Locate the cell with the specified text and output its (x, y) center coordinate. 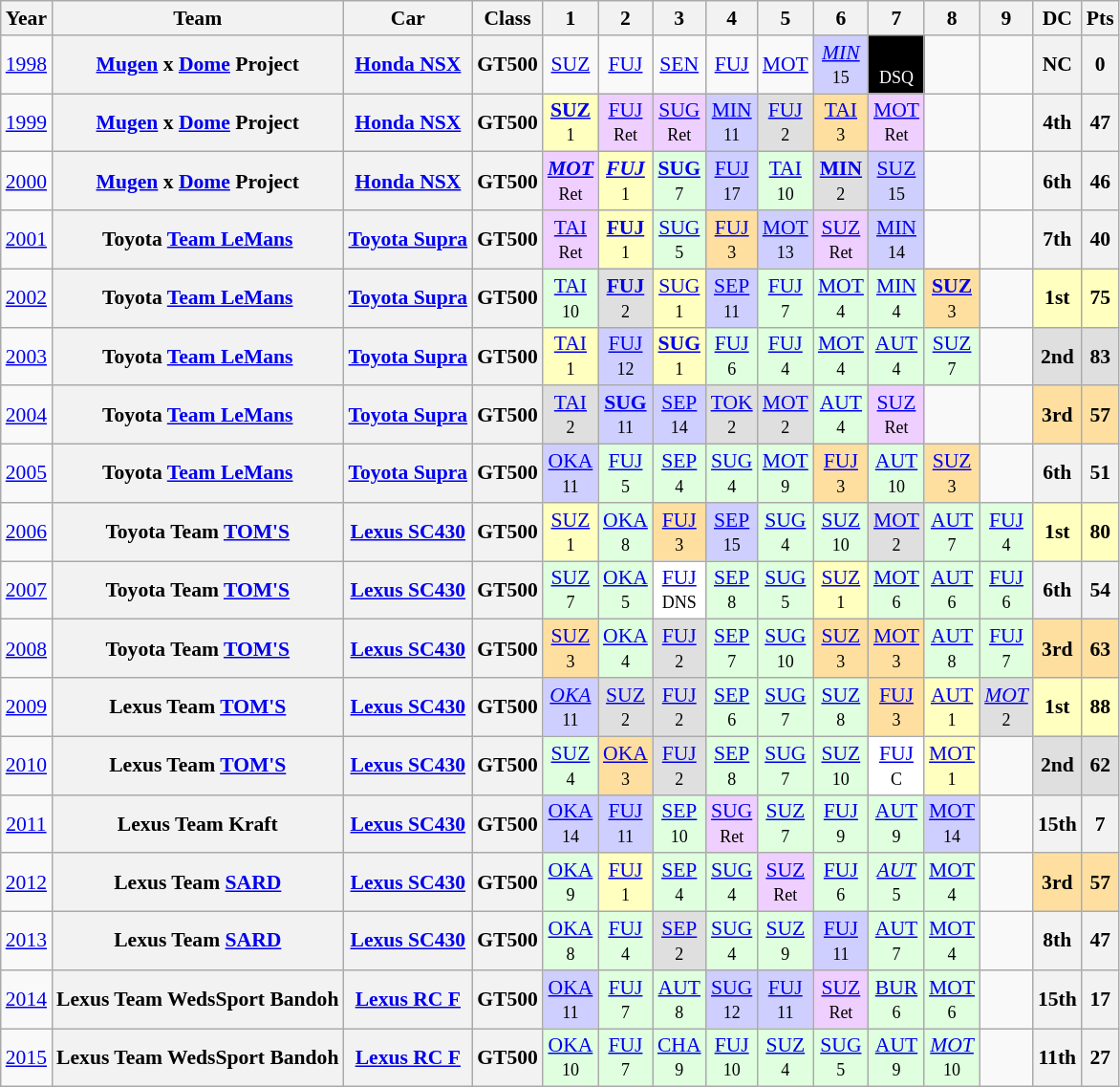
2007 (27, 591)
MOT14 (952, 824)
AUT1 (952, 707)
8 (952, 18)
Team (197, 18)
4 (732, 18)
63 (1101, 648)
FUJRet (625, 122)
SEP10 (679, 824)
FUJDNS (679, 591)
88 (1101, 707)
27 (1101, 1057)
SUG12 (732, 1000)
OKA10 (571, 1057)
2003 (27, 356)
Year (27, 18)
7th (1057, 239)
11th (1057, 1057)
SUZ2 (625, 707)
TAI1 (571, 356)
SEP11 (732, 298)
8th (1057, 941)
SUZ8 (841, 707)
SEP6 (732, 707)
FUJC (896, 765)
MOT1 (952, 765)
AUT5 (896, 883)
Car (407, 18)
SUZ9 (786, 941)
2012 (27, 883)
Pts (1101, 18)
FUJ12 (625, 356)
TAIRet (571, 239)
5 (786, 18)
40 (1101, 239)
TAI2 (571, 415)
SUG10 (786, 648)
4th (1057, 122)
DSQ (896, 65)
MOT (786, 65)
2015 (27, 1057)
6 (841, 18)
2014 (27, 1000)
OKA4 (625, 648)
0 (1101, 65)
83 (1101, 356)
MOT3 (896, 648)
AUT10 (896, 474)
FUJ5 (625, 474)
MIN14 (896, 239)
SEP15 (732, 532)
75 (1101, 298)
MOT13 (786, 239)
3 (679, 18)
46 (1101, 182)
TAI3 (841, 122)
OKA5 (625, 591)
2002 (27, 298)
2005 (27, 474)
MIN2 (841, 182)
SEN (679, 65)
SUZ (571, 65)
MIN15 (841, 65)
2011 (27, 824)
1999 (27, 122)
2006 (27, 532)
62 (1101, 765)
SEP7 (732, 648)
AUT6 (952, 591)
9 (1006, 18)
SUZ15 (896, 182)
1998 (27, 65)
51 (1101, 474)
Lexus Team Kraft (197, 824)
2009 (27, 707)
54 (1101, 591)
Class (507, 18)
MOT9 (786, 474)
2004 (27, 415)
2 (625, 18)
BUR6 (896, 1000)
SEP14 (679, 415)
OKA14 (571, 824)
FUJ9 (841, 824)
17 (1101, 1000)
CHA9 (679, 1057)
MOT10 (952, 1057)
2008 (27, 648)
FUJ10 (732, 1057)
OKA3 (625, 765)
OKA9 (571, 883)
SUG11 (625, 415)
2000 (27, 182)
1 (571, 18)
2001 (27, 239)
SEP2 (679, 941)
2013 (27, 941)
MIN4 (896, 298)
TOK2 (732, 415)
MIN11 (732, 122)
NC (1057, 65)
DC (1057, 18)
2010 (27, 765)
80 (1101, 532)
FUJ17 (732, 182)
